Capture the cell that displays the provided text and extract its [x, y] central coordinate. 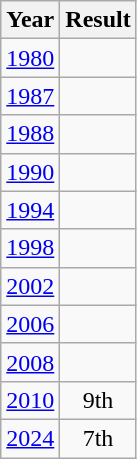
Year [30, 20]
1998 [30, 248]
1988 [30, 134]
2006 [30, 324]
Result [98, 20]
7th [98, 438]
1994 [30, 210]
9th [98, 400]
2010 [30, 400]
1987 [30, 96]
1980 [30, 58]
2024 [30, 438]
1990 [30, 172]
2008 [30, 362]
2002 [30, 286]
